Determine the (X, Y) coordinate at the center of the cell enclosing the given text.  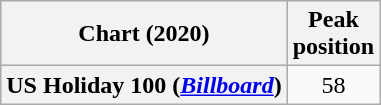
58 (333, 85)
Peakposition (333, 34)
Chart (2020) (144, 34)
US Holiday 100 (Billboard) (144, 85)
